Extract the [x, y] coordinate from the center of the cell holding the provided text.  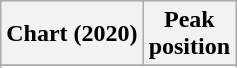
Peakposition [189, 34]
Chart (2020) [72, 34]
